Pinpoint the cell where the given text exists, returning its [x, y] midpoint coordinate. 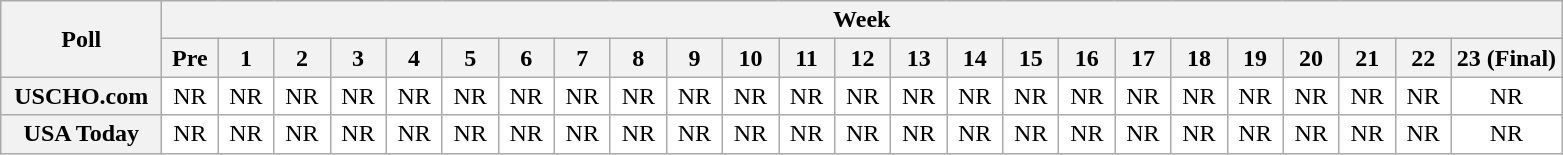
4 [414, 58]
7 [582, 58]
23 (Final) [1506, 58]
21 [1367, 58]
Week [862, 20]
15 [1031, 58]
10 [750, 58]
13 [919, 58]
16 [1087, 58]
5 [470, 58]
USA Today [82, 134]
20 [1311, 58]
1 [246, 58]
11 [806, 58]
17 [1143, 58]
6 [526, 58]
9 [694, 58]
22 [1423, 58]
2 [302, 58]
Pre [190, 58]
3 [358, 58]
Poll [82, 39]
14 [975, 58]
18 [1199, 58]
USCHO.com [82, 96]
19 [1255, 58]
12 [863, 58]
8 [638, 58]
